Search for the cell housing the specified text and yield its (X, Y) center coordinate. 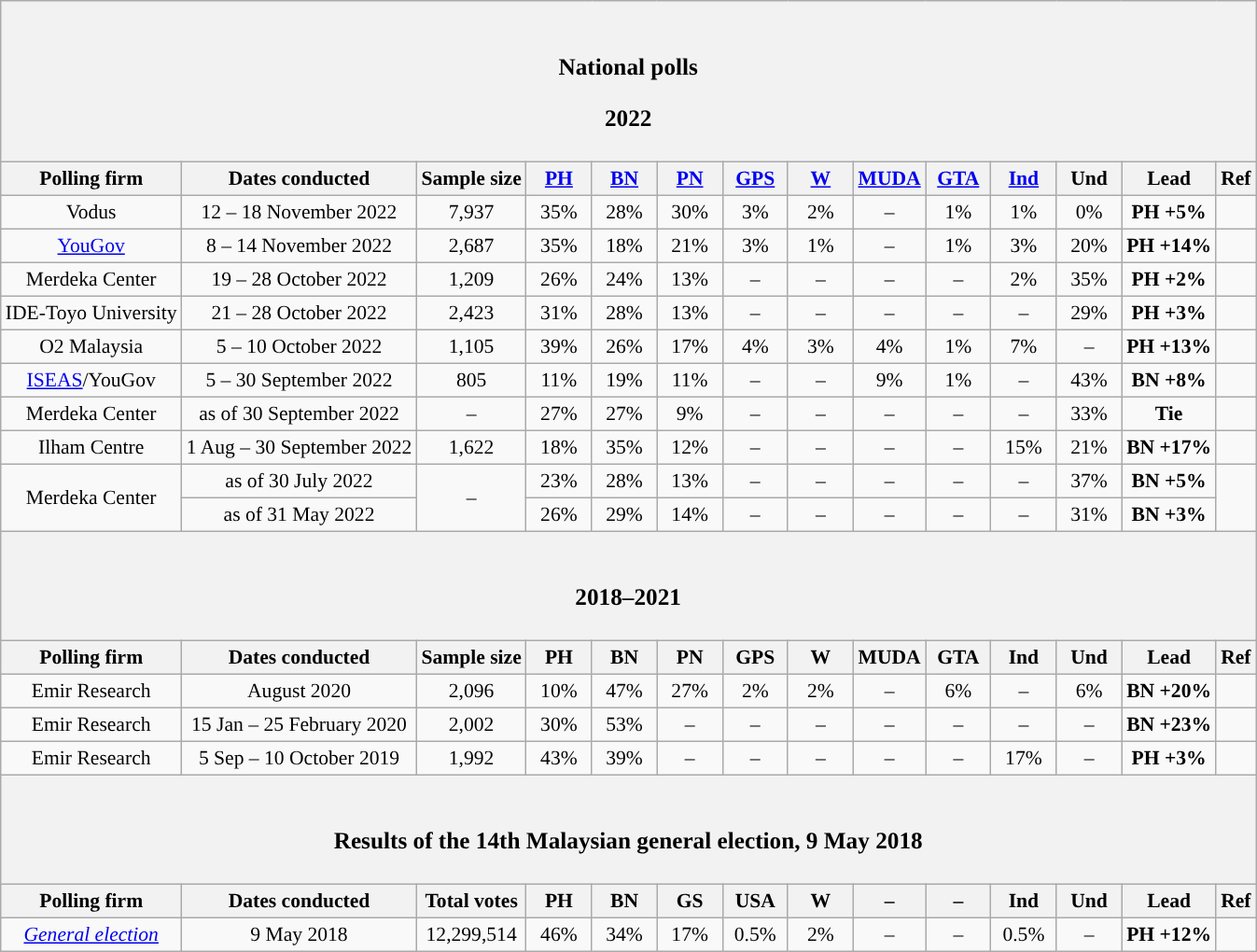
BN +5% (1168, 482)
46% (559, 935)
as of 30 September 2022 (300, 414)
5 – 10 October 2022 (300, 347)
as of 31 May 2022 (300, 515)
BN +17% (1168, 448)
1,105 (470, 347)
53% (624, 725)
1,992 (470, 759)
BN +20% (1168, 692)
2,687 (470, 246)
0% (1089, 213)
BN +23% (1168, 725)
5 Sep – 10 October 2019 (300, 759)
19% (624, 381)
General election (91, 935)
9 May 2018 (300, 935)
47% (624, 692)
1,209 (470, 280)
PH +13% (1168, 347)
12% (690, 448)
as of 30 July 2022 (300, 482)
2018–2021 (629, 586)
15% (1024, 448)
YouGov (91, 246)
Ilham Centre (91, 448)
BN +8% (1168, 381)
O2 Malaysia (91, 347)
GS (690, 902)
PH +12% (1168, 935)
34% (624, 935)
37% (1089, 482)
8 – 14 November 2022 (300, 246)
ISEAS/YouGov (91, 381)
National polls2022 (629, 81)
14% (690, 515)
Tie (1168, 414)
805 (470, 381)
PH +2% (1168, 280)
7% (1024, 347)
BN +3% (1168, 515)
Vodus (91, 213)
7,937 (470, 213)
10% (559, 692)
15 Jan – 25 February 2020 (300, 725)
24% (624, 280)
12,299,514 (470, 935)
USA (755, 902)
Results of the 14th Malaysian general election, 9 May 2018 (629, 831)
19 – 28 October 2022 (300, 280)
August 2020 (300, 692)
1,622 (470, 448)
IDE-Toyo University (91, 314)
2,423 (470, 314)
23% (559, 482)
12 – 18 November 2022 (300, 213)
PH +5% (1168, 213)
PH +14% (1168, 246)
2,096 (470, 692)
2,002 (470, 725)
Total votes (470, 902)
21 – 28 October 2022 (300, 314)
1 Aug – 30 September 2022 (300, 448)
5 – 30 September 2022 (300, 381)
33% (1089, 414)
20% (1089, 246)
